Identify which cell holds the provided text, then report its (X, Y) central coordinate. 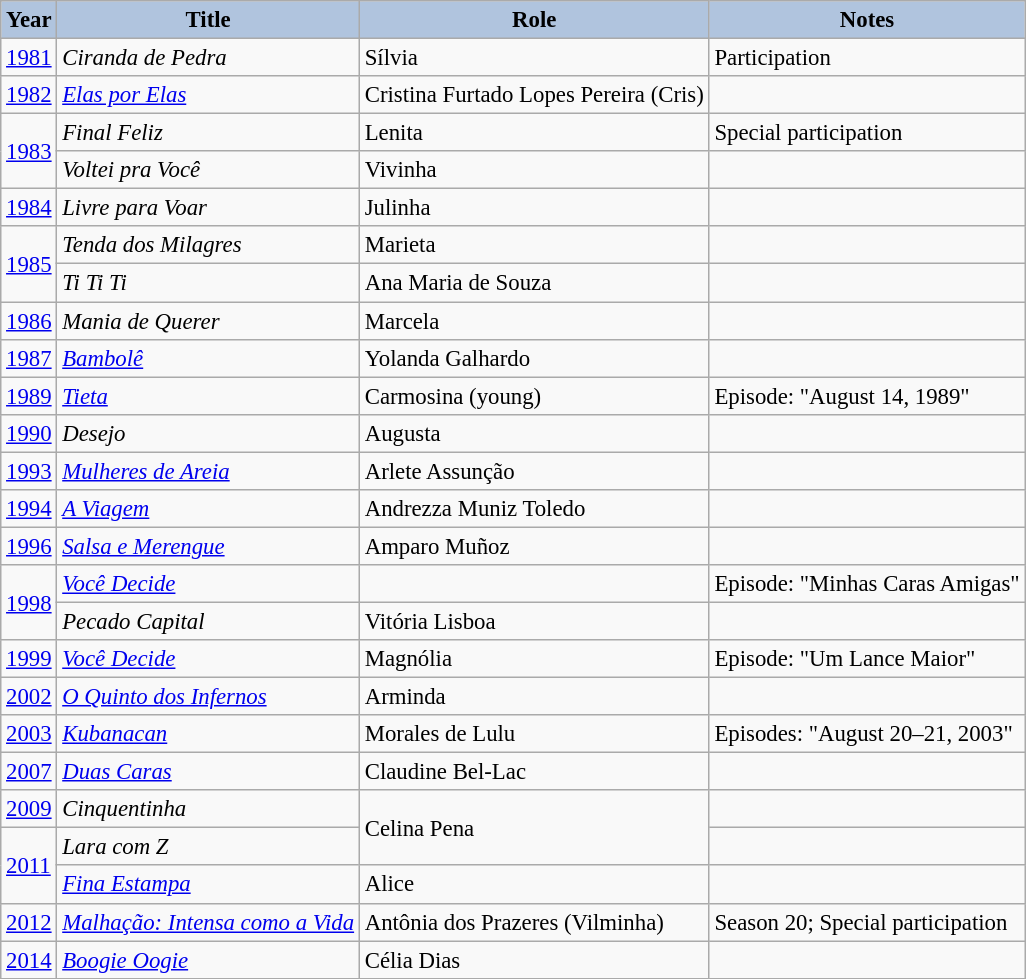
Ciranda de Pedra (208, 58)
Lenita (534, 133)
Magnólia (534, 659)
Julinha (534, 208)
2014 (29, 960)
Celina Pena (534, 828)
Andrezza Muniz Toledo (534, 509)
Tenda dos Milagres (208, 245)
Livre para Voar (208, 208)
Arlete Assunção (534, 471)
Participation (867, 58)
Vivinha (534, 170)
Malhação: Intensa como a Vida (208, 922)
Morales de Lulu (534, 734)
Sílvia (534, 58)
Marcela (534, 321)
Antônia dos Prazeres (Vilminha) (534, 922)
2009 (29, 809)
Bambolê (208, 358)
Célia Dias (534, 960)
1996 (29, 546)
Season 20; Special participation (867, 922)
Lara com Z (208, 847)
Fina Estampa (208, 885)
2011 (29, 866)
1987 (29, 358)
1998 (29, 602)
Final Feliz (208, 133)
1982 (29, 95)
Desejo (208, 433)
1989 (29, 396)
Mulheres de Areia (208, 471)
1985 (29, 264)
Tieta (208, 396)
Ti Ti Ti (208, 283)
Cristina Furtado Lopes Pereira (Cris) (534, 95)
1986 (29, 321)
Year (29, 20)
Mania de Querer (208, 321)
Episode: "Minhas Caras Amigas" (867, 584)
1983 (29, 152)
Boogie Oogie (208, 960)
Episode: "August 14, 1989" (867, 396)
1981 (29, 58)
2002 (29, 697)
Claudine Bel-Lac (534, 772)
Voltei pra Você (208, 170)
Marieta (534, 245)
A Viagem (208, 509)
O Quinto dos Infernos (208, 697)
Alice (534, 885)
Carmosina (young) (534, 396)
Notes (867, 20)
Special participation (867, 133)
Pecado Capital (208, 621)
Role (534, 20)
Elas por Elas (208, 95)
Episode: "Um Lance Maior" (867, 659)
Amparo Muñoz (534, 546)
1994 (29, 509)
Ana Maria de Souza (534, 283)
1990 (29, 433)
Episodes: "August 20–21, 2003" (867, 734)
Salsa e Merengue (208, 546)
1984 (29, 208)
Cinquentinha (208, 809)
Augusta (534, 433)
Arminda (534, 697)
Kubanacan (208, 734)
1993 (29, 471)
2007 (29, 772)
1999 (29, 659)
2003 (29, 734)
Vitória Lisboa (534, 621)
Yolanda Galhardo (534, 358)
Duas Caras (208, 772)
Title (208, 20)
2012 (29, 922)
